Find where the given text appears and provide that cell's center as [x, y] coordinate. 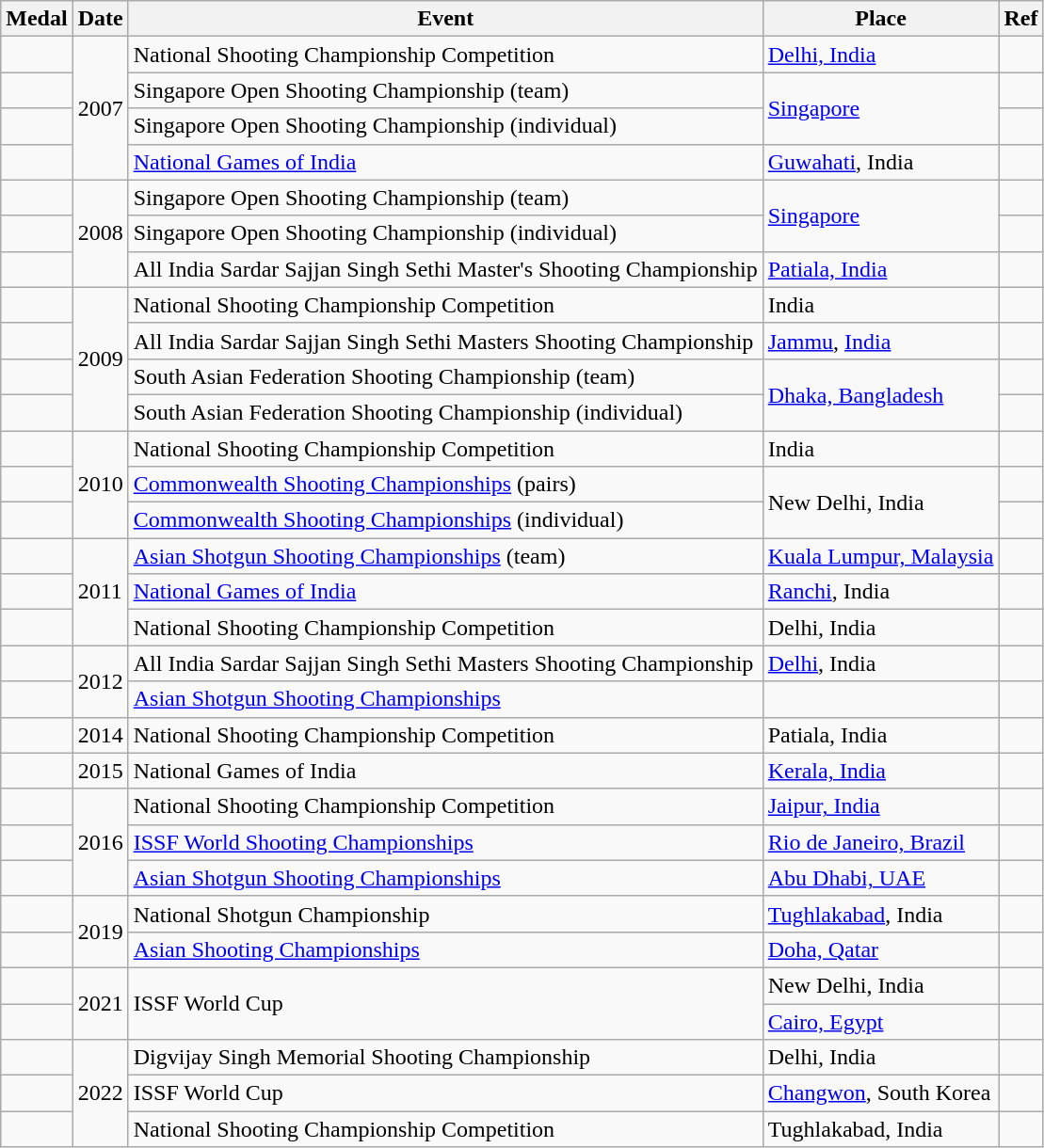
Kuala Lumpur, Malaysia [881, 556]
South Asian Federation Shooting Championship (team) [445, 376]
Rio de Janeiro, Brazil [881, 842]
2016 [100, 842]
Jaipur, India [881, 806]
2008 [100, 233]
National Shotgun Championship [445, 914]
Cairo, Egypt [881, 1021]
Guwahati, India [881, 162]
Event [445, 19]
Doha, Qatar [881, 949]
Kerala, India [881, 771]
Commonwealth Shooting Championships (pairs) [445, 485]
2019 [100, 932]
South Asian Federation Shooting Championship (individual) [445, 412]
Medal [37, 19]
Changwon, South Korea [881, 1093]
2021 [100, 1003]
Dhaka, Bangladesh [881, 394]
2012 [100, 681]
Date [100, 19]
Asian Shotgun Shooting Championships (team) [445, 556]
Abu Dhabi, UAE [881, 878]
2009 [100, 359]
2011 [100, 592]
Jammu, India [881, 341]
2022 [100, 1093]
Place [881, 19]
Commonwealth Shooting Championships (individual) [445, 520]
2014 [100, 735]
2007 [100, 108]
2015 [100, 771]
Ranchi, India [881, 592]
Asian Shooting Championships [445, 949]
2010 [100, 485]
Digvijay Singh Memorial Shooting Championship [445, 1058]
ISSF World Shooting Championships [445, 842]
Ref [1020, 19]
All India Sardar Sajjan Singh Sethi Master's Shooting Championship [445, 269]
